Capture the cell that displays the provided text and extract its (X, Y) central coordinate. 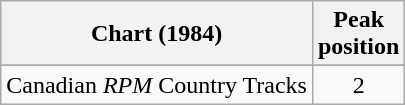
Chart (1984) (157, 34)
Canadian RPM Country Tracks (157, 85)
Peakposition (358, 34)
2 (358, 85)
